Return (X, Y) of the center of cell containing provided text 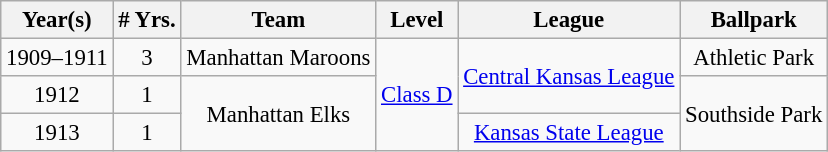
Year(s) (57, 20)
Central Kansas League (569, 76)
# Yrs. (147, 20)
1909–1911 (57, 58)
Southside Park (754, 114)
3 (147, 58)
Manhattan Maroons (278, 58)
1913 (57, 133)
1912 (57, 95)
Kansas State League (569, 133)
Manhattan Elks (278, 114)
Class D (417, 96)
Level (417, 20)
Team (278, 20)
League (569, 20)
Athletic Park (754, 58)
Ballpark (754, 20)
